Find where the given text appears and provide that cell's center as (X, Y) coordinate. 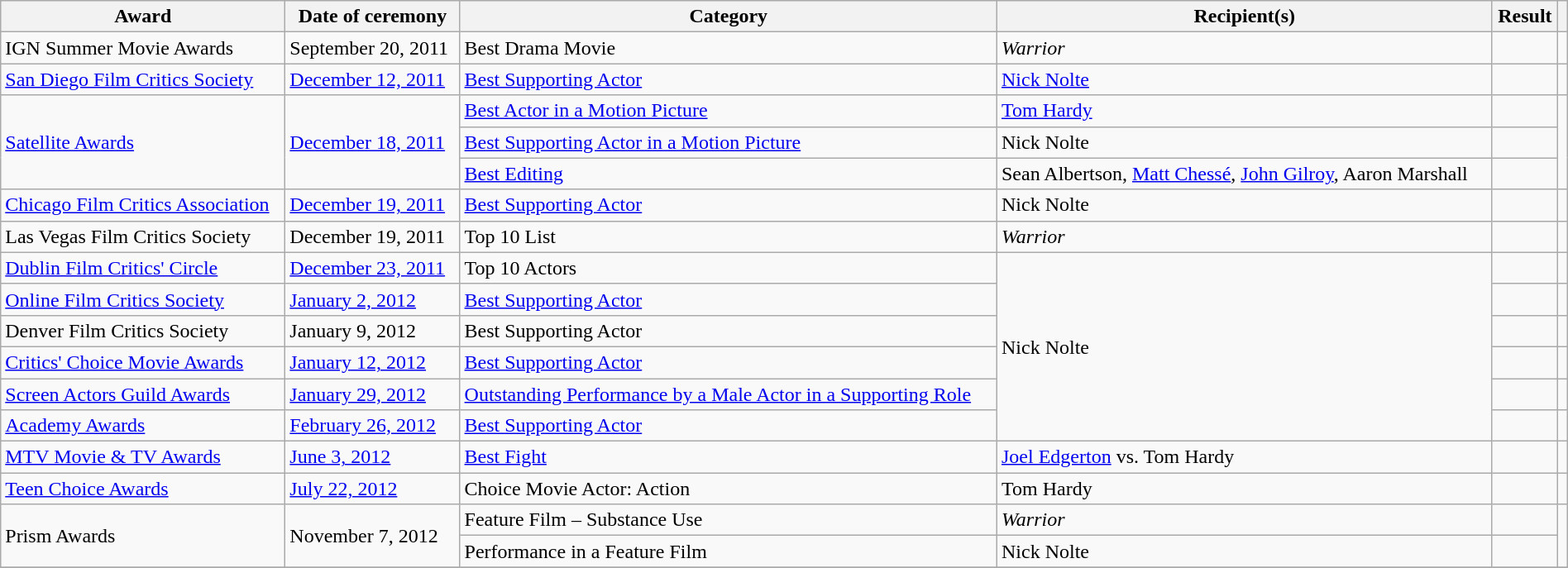
January 29, 2012 (372, 394)
July 22, 2012 (372, 489)
Category (728, 17)
Feature Film – Substance Use (728, 520)
Top 10 List (728, 236)
MTV Movie & TV Awards (143, 457)
January 9, 2012 (372, 331)
Teen Choice Awards (143, 489)
December 18, 2011 (372, 142)
December 12, 2011 (372, 79)
Best Drama Movie (728, 48)
January 2, 2012 (372, 299)
Denver Film Critics Society (143, 331)
Choice Movie Actor: Action (728, 489)
Best Actor in a Motion Picture (728, 111)
IGN Summer Movie Awards (143, 48)
June 3, 2012 (372, 457)
Chicago Film Critics Association (143, 205)
Date of ceremony (372, 17)
Award (143, 17)
January 12, 2012 (372, 362)
Outstanding Performance by a Male Actor in a Supporting Role (728, 394)
Performance in a Feature Film (728, 551)
Screen Actors Guild Awards (143, 394)
November 7, 2012 (372, 536)
September 20, 2011 (372, 48)
Satellite Awards (143, 142)
Top 10 Actors (728, 268)
Joel Edgerton vs. Tom Hardy (1244, 457)
San Diego Film Critics Society (143, 79)
Online Film Critics Society (143, 299)
Best Fight (728, 457)
December 23, 2011 (372, 268)
Result (1525, 17)
Critics' Choice Movie Awards (143, 362)
Prism Awards (143, 536)
Recipient(s) (1244, 17)
February 26, 2012 (372, 426)
Best Supporting Actor in a Motion Picture (728, 142)
Las Vegas Film Critics Society (143, 236)
Sean Albertson, Matt Chessé, John Gilroy, Aaron Marshall (1244, 174)
Best Editing (728, 174)
Dublin Film Critics' Circle (143, 268)
Academy Awards (143, 426)
